Find where the given text appears and provide that cell's center as (X, Y) coordinate. 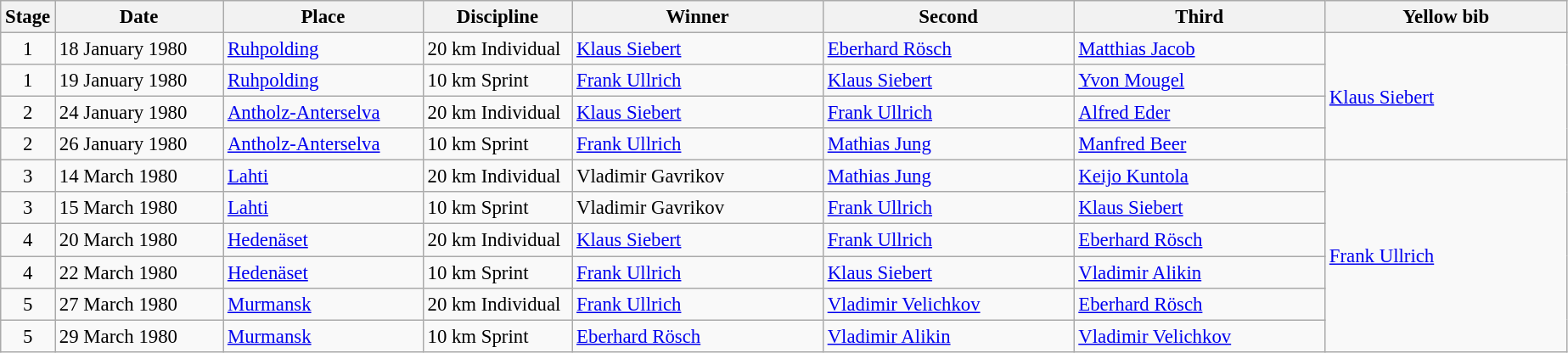
Yvon Mougel (1200, 81)
26 January 1980 (138, 144)
Yellow bib (1447, 17)
15 March 1980 (138, 208)
Discipline (497, 17)
Alfred Eder (1200, 113)
Keijo Kuntola (1200, 176)
29 March 1980 (138, 336)
Date (138, 17)
Stage (28, 17)
Second (948, 17)
19 January 1980 (138, 81)
Winner (698, 17)
22 March 1980 (138, 272)
Third (1200, 17)
Matthias Jacob (1200, 49)
Manfred Beer (1200, 144)
20 March 1980 (138, 240)
18 January 1980 (138, 49)
14 March 1980 (138, 176)
24 January 1980 (138, 113)
Place (323, 17)
27 March 1980 (138, 304)
